Search for the cell housing the specified text and yield its (X, Y) center coordinate. 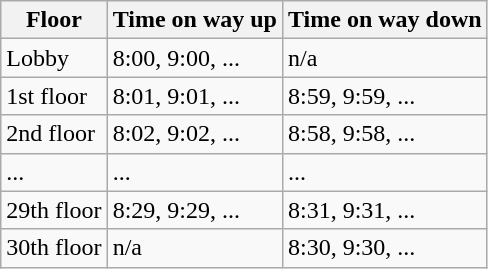
Time on way up (194, 20)
2nd floor (54, 134)
8:59, 9:59, ... (384, 96)
8:00, 9:00, ... (194, 58)
8:01, 9:01, ... (194, 96)
Lobby (54, 58)
8:30, 9:30, ... (384, 248)
8:58, 9:58, ... (384, 134)
30th floor (54, 248)
Floor (54, 20)
8:02, 9:02, ... (194, 134)
29th floor (54, 210)
8:31, 9:31, ... (384, 210)
1st floor (54, 96)
Time on way down (384, 20)
8:29, 9:29, ... (194, 210)
